Find where the given text appears and provide that cell's center as [X, Y] coordinate. 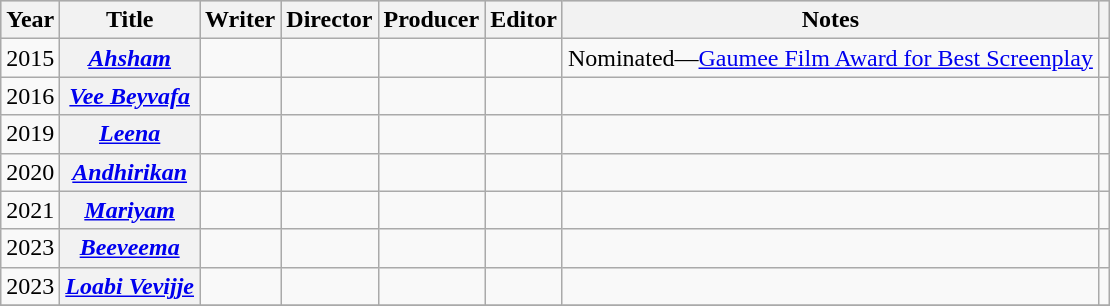
Producer [432, 20]
Loabi Vevijje [130, 286]
Year [30, 20]
2020 [30, 172]
Andhirikan [130, 172]
2015 [30, 58]
Director [330, 20]
2016 [30, 96]
Ahsham [130, 58]
Nominated—Gaumee Film Award for Best Screenplay [830, 58]
Writer [240, 20]
2021 [30, 210]
Vee Beyvafa [130, 96]
Mariyam [130, 210]
2019 [30, 134]
Leena [130, 134]
Notes [830, 20]
Title [130, 20]
Beeveema [130, 248]
Editor [524, 20]
